Search for the cell housing the specified text and yield its [X, Y] center coordinate. 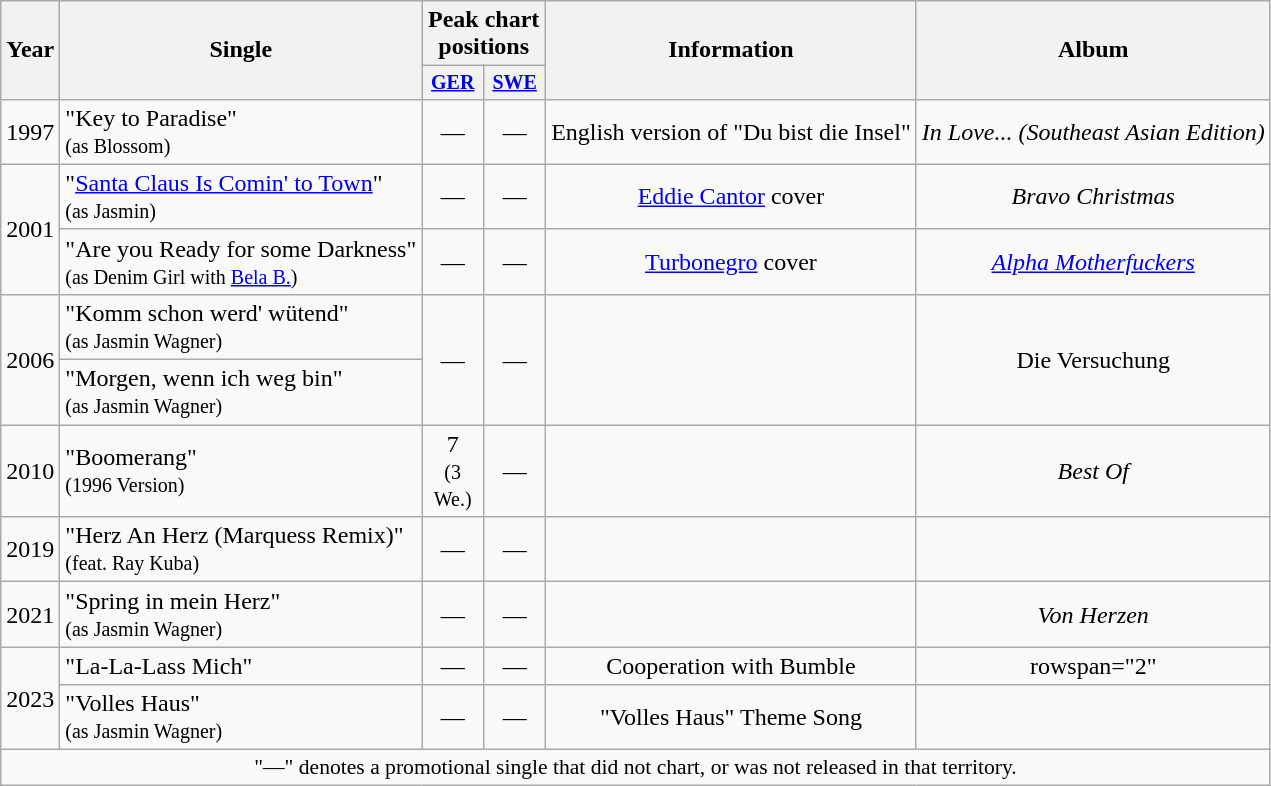
rowspan="2" [1093, 666]
2019 [30, 550]
Best Of [1093, 471]
2023 [30, 698]
In Love... (Southeast Asian Edition) [1093, 132]
Album [1093, 50]
2006 [30, 359]
Turbonegro cover [732, 262]
"Volles Haus"(as Jasmin Wagner) [241, 718]
2021 [30, 614]
1997 [30, 132]
GER [453, 82]
"La-La-Lass Mich" [241, 666]
Bravo Christmas [1093, 196]
Year [30, 50]
2001 [30, 229]
Die Versuchung [1093, 359]
"Key to Paradise"(as Blossom) [241, 132]
Von Herzen [1093, 614]
"Komm schon werd' wütend"(as Jasmin Wagner) [241, 326]
"Morgen, wenn ich weg bin"(as Jasmin Wagner) [241, 392]
"Are you Ready for some Darkness"(as Denim Girl with Bela B.) [241, 262]
"Spring in mein Herz"(as Jasmin Wagner) [241, 614]
7(3 We.) [453, 471]
SWE [515, 82]
Cooperation with Bumble [732, 666]
Single [241, 50]
Eddie Cantor cover [732, 196]
"Boomerang"(1996 Version) [241, 471]
English version of "Du bist die Insel" [732, 132]
"Santa Claus Is Comin' to Town"(as Jasmin) [241, 196]
"—" denotes a promotional single that did not chart, or was not released in that territory. [636, 768]
2010 [30, 471]
Alpha Motherfuckers [1093, 262]
"Volles Haus" Theme Song [732, 718]
"Herz An Herz (Marquess Remix)"(feat. Ray Kuba) [241, 550]
Peak chart positions [484, 34]
Information [732, 50]
